Scan for the cell matching the given text and deliver its (x, y) coordinate at center. 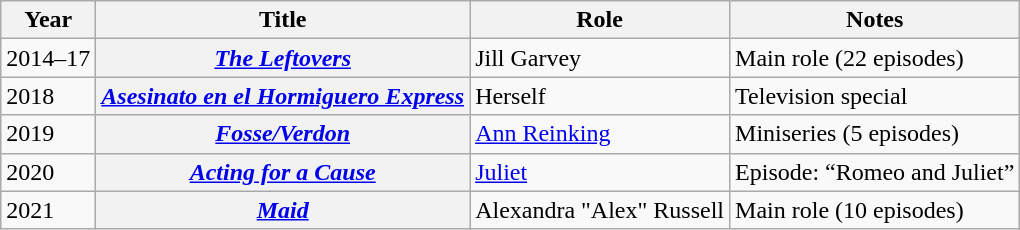
Year (48, 20)
2019 (48, 134)
Episode: “Romeo and Juliet” (875, 172)
Maid (283, 210)
Jill Garvey (600, 58)
Television special (875, 96)
2018 (48, 96)
Title (283, 20)
Acting for a Cause (283, 172)
Herself (600, 96)
Juliet (600, 172)
2014–17 (48, 58)
2020 (48, 172)
Ann Reinking (600, 134)
Main role (22 episodes) (875, 58)
Fosse/Verdon (283, 134)
Asesinato en el Hormiguero Express (283, 96)
Notes (875, 20)
Alexandra "Alex" Russell (600, 210)
Role (600, 20)
Miniseries (5 episodes) (875, 134)
Main role (10 episodes) (875, 210)
2021 (48, 210)
The Leftovers (283, 58)
